Capture the cell that displays the provided text and extract its [x, y] central coordinate. 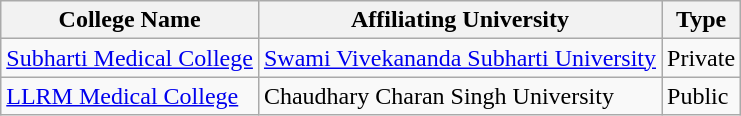
College Name [130, 20]
LLRM Medical College [130, 96]
Chaudhary Charan Singh University [460, 96]
Affiliating University [460, 20]
Type [702, 20]
Subharti Medical College [130, 58]
Swami Vivekananda Subharti University [460, 58]
Public [702, 96]
Private [702, 58]
